Return (X, Y) of the center of cell containing provided text 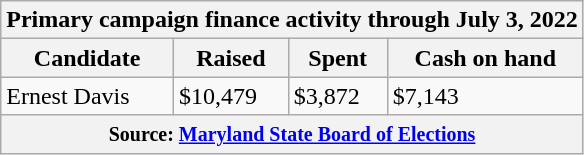
$7,143 (485, 96)
Primary campaign finance activity through July 3, 2022 (292, 20)
Candidate (88, 58)
Raised (232, 58)
$3,872 (338, 96)
$10,479 (232, 96)
Cash on hand (485, 58)
Source: Maryland State Board of Elections (292, 134)
Spent (338, 58)
Ernest Davis (88, 96)
